Identify which cell holds the provided text, then report its [X, Y] central coordinate. 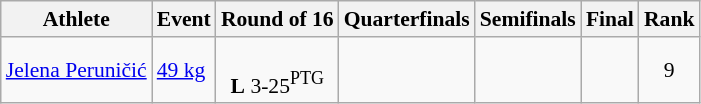
Round of 16 [278, 19]
L 3-25PTG [278, 70]
Jelena Peruničić [76, 70]
49 kg [184, 70]
Semifinals [528, 19]
Final [610, 19]
Athlete [76, 19]
Rank [670, 19]
Event [184, 19]
Quarterfinals [407, 19]
9 [670, 70]
